Capture the cell that displays the provided text and extract its (X, Y) central coordinate. 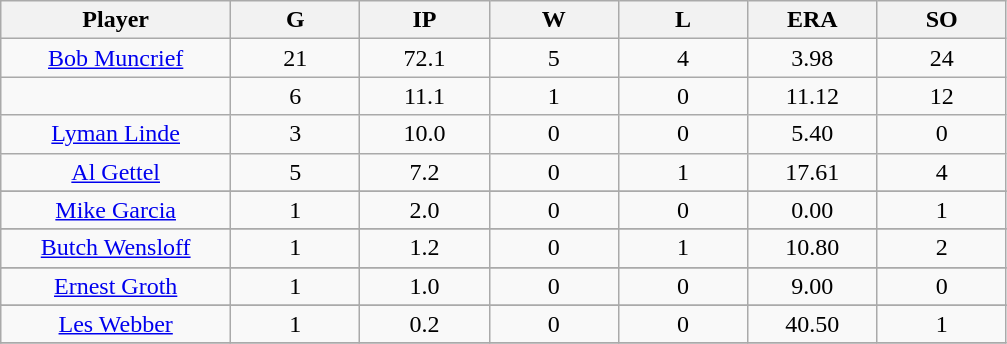
17.61 (812, 172)
1.0 (424, 286)
72.1 (424, 58)
40.50 (812, 324)
Al Gettel (116, 172)
12 (942, 96)
3 (296, 134)
3.98 (812, 58)
W (554, 20)
Ernest Groth (116, 286)
2 (942, 248)
0.2 (424, 324)
Butch Wensloff (116, 248)
L (682, 20)
Lyman Linde (116, 134)
6 (296, 96)
Bob Muncrief (116, 58)
Player (116, 20)
ERA (812, 20)
7.2 (424, 172)
9.00 (812, 286)
11.12 (812, 96)
10.0 (424, 134)
0.00 (812, 210)
24 (942, 58)
SO (942, 20)
1.2 (424, 248)
Les Webber (116, 324)
Mike Garcia (116, 210)
G (296, 20)
2.0 (424, 210)
5.40 (812, 134)
21 (296, 58)
IP (424, 20)
10.80 (812, 248)
11.1 (424, 96)
